Capture the cell that displays the provided text and extract its (X, Y) central coordinate. 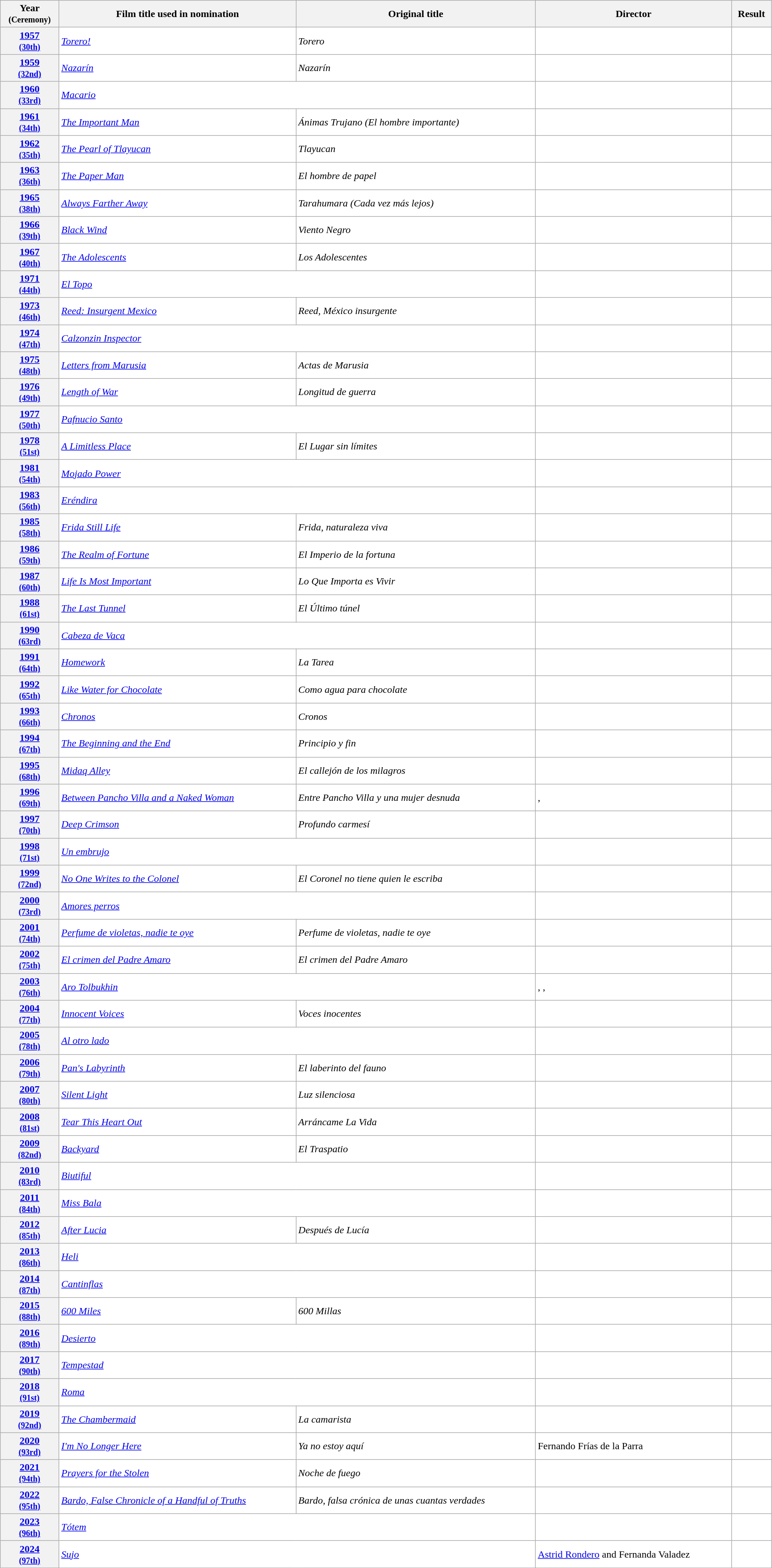
1963(36th) (30, 176)
Cantinflas (297, 1284)
Entre Pancho Villa y una mujer desnuda (416, 797)
Un embrujo (297, 851)
2006(79th) (30, 1067)
1976(49th) (30, 392)
1959(32nd) (30, 68)
Actas de Marusia (416, 366)
El laberinto del fauno (416, 1067)
Life Is Most Important (178, 582)
Black Wind (178, 230)
1990(63rd) (30, 636)
1971(44th) (30, 284)
Original title (416, 14)
Desierto (297, 1338)
2001(74th) (30, 933)
2000(73rd) (30, 905)
1993(66th) (30, 716)
Roma (297, 1392)
El Lugar sin límites (416, 446)
Frida, naturaleza viva (416, 528)
Tótem (297, 1527)
Frida Still Life (178, 528)
Astrid Rondero and Fernanda Valadez (633, 1554)
Al otro lado (297, 1041)
The Pearl of Tlayucan (178, 149)
2007(80th) (30, 1095)
Bardo, falsa crónica de unas cuantas verdades (416, 1500)
2024(97th) (30, 1554)
Noche de fuego (416, 1473)
2012(85th) (30, 1230)
1962(35th) (30, 149)
The Realm of Fortune (178, 554)
2015(88th) (30, 1311)
2018(91st) (30, 1392)
1967(40th) (30, 257)
1988(61st) (30, 608)
1991(64th) (30, 662)
Heli (297, 1257)
1983(56th) (30, 500)
1994(67th) (30, 744)
1965(38th) (30, 203)
1992(65th) (30, 690)
2004(77th) (30, 1013)
Ya no estoy aquí (416, 1446)
1995(68th) (30, 770)
2019(92nd) (30, 1419)
, , (633, 987)
1986(59th) (30, 554)
El Último túnel (416, 608)
Tempestad (297, 1365)
Pafnucio Santo (297, 420)
Between Pancho Villa and a Naked Woman (178, 797)
Lo Que Importa es Vivir (416, 582)
Letters from Marusia (178, 366)
2003(76th) (30, 987)
Reed: Insurgent Mexico (178, 311)
Midaq Alley (178, 770)
Prayers for the Stolen (178, 1473)
La camarista (416, 1419)
1961(34th) (30, 122)
Mojado Power (297, 474)
The Beginning and the End (178, 744)
A Limitless Place (178, 446)
I'm No Longer Here (178, 1446)
, (633, 797)
2011(84th) (30, 1203)
Miss Bala (297, 1203)
Tear This Heart Out (178, 1121)
El Traspatio (416, 1149)
2014(87th) (30, 1284)
The Important Man (178, 122)
Amores perros (297, 905)
Backyard (178, 1149)
2020(93rd) (30, 1446)
Calzonzin Inspector (297, 338)
Pan's Labyrinth (178, 1067)
1997(70th) (30, 825)
Luz silenciosa (416, 1095)
1973(46th) (30, 311)
2002(75th) (30, 959)
600 Millas (416, 1311)
El hombre de papel (416, 176)
2021(94th) (30, 1473)
Principio y fin (416, 744)
Innocent Voices (178, 1013)
1996(69th) (30, 797)
2023(96th) (30, 1527)
Torero (416, 41)
1974(47th) (30, 338)
Después de Lucía (416, 1230)
Reed, México insurgente (416, 311)
Los Adolescentes (416, 257)
Like Water for Chocolate (178, 690)
The Adolescents (178, 257)
Result (752, 14)
Silent Light (178, 1095)
1977(50th) (30, 420)
El Coronel no tiene quien le escriba (416, 879)
1966(39th) (30, 230)
1978(51st) (30, 446)
Longitud de guerra (416, 392)
The Paper Man (178, 176)
The Chambermaid (178, 1419)
Year(Ceremony) (30, 14)
2010(83rd) (30, 1175)
El callejón de los milagros (416, 770)
2009(82nd) (30, 1149)
Eréndira (297, 500)
1987(60th) (30, 582)
1981(54th) (30, 474)
1985(58th) (30, 528)
Voces inocentes (416, 1013)
Macario (297, 95)
Chronos (178, 716)
Ánimas Trujano (El hombre importante) (416, 122)
1999(72nd) (30, 879)
1960(33rd) (30, 95)
2016(89th) (30, 1338)
Cabeza de Vaca (297, 636)
Homework (178, 662)
No One Writes to the Colonel (178, 879)
1998(71st) (30, 851)
1957(30th) (30, 41)
Aro Tolbukhin (297, 987)
Length of War (178, 392)
2022(95th) (30, 1500)
2008(81st) (30, 1121)
Bardo, False Chronicle of a Handful of Truths (178, 1500)
Biutiful (297, 1175)
The Last Tunnel (178, 608)
El Topo (297, 284)
Tlayucan (416, 149)
El Imperio de la fortuna (416, 554)
Director (633, 14)
2013(86th) (30, 1257)
1975(48th) (30, 366)
Fernando Frías de la Parra (633, 1446)
Tarahumara (Cada vez más lejos) (416, 203)
Deep Crimson (178, 825)
Torero! (178, 41)
600 Miles (178, 1311)
Sujo (297, 1554)
La Tarea (416, 662)
Arráncame La Vida (416, 1121)
Film title used in nomination (178, 14)
After Lucia (178, 1230)
2017(90th) (30, 1365)
Profundo carmesí (416, 825)
Como agua para chocolate (416, 690)
Always Farther Away (178, 203)
Viento Negro (416, 230)
2005(78th) (30, 1041)
Cronos (416, 716)
